Pinpoint the cell where the given text exists, returning its (X, Y) midpoint coordinate. 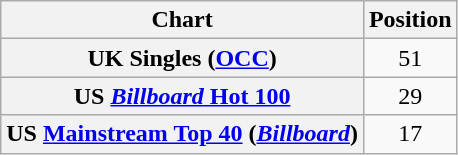
Position (410, 20)
US Mainstream Top 40 (Billboard) (182, 134)
29 (410, 96)
Chart (182, 20)
UK Singles (OCC) (182, 58)
51 (410, 58)
US Billboard Hot 100 (182, 96)
17 (410, 134)
